Search for the cell housing the specified text and yield its (x, y) center coordinate. 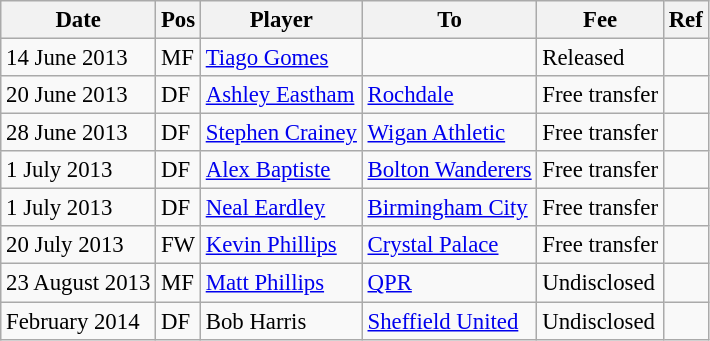
Ref (686, 20)
Wigan Athletic (450, 133)
20 July 2013 (78, 245)
Date (78, 20)
FW (178, 245)
Released (600, 58)
Matt Phillips (281, 283)
28 June 2013 (78, 133)
Ashley Eastham (281, 95)
Crystal Palace (450, 245)
Kevin Phillips (281, 245)
QPR (450, 283)
February 2014 (78, 321)
Bob Harris (281, 321)
14 June 2013 (78, 58)
Sheffield United (450, 321)
Bolton Wanderers (450, 170)
Rochdale (450, 95)
23 August 2013 (78, 283)
Alex Baptiste (281, 170)
20 June 2013 (78, 95)
To (450, 20)
Neal Eardley (281, 208)
Fee (600, 20)
Player (281, 20)
Stephen Crainey (281, 133)
Birmingham City (450, 208)
Pos (178, 20)
Tiago Gomes (281, 58)
